Provide the [x, y] coordinate of the cell's center where the given text is located.  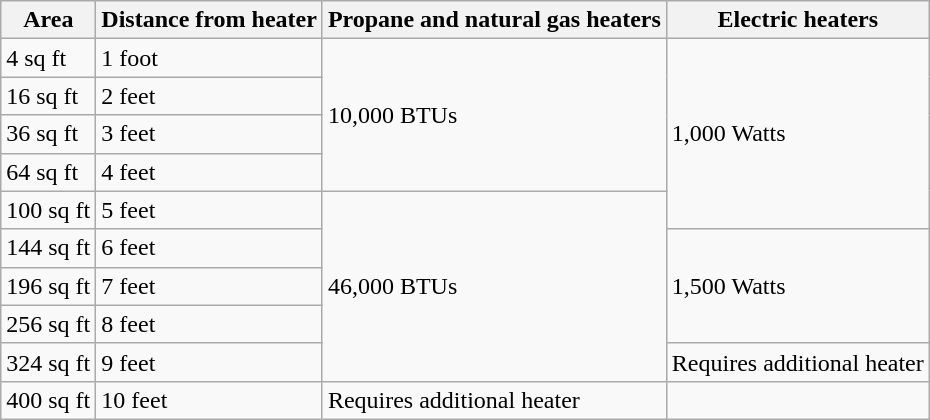
2 feet [210, 96]
5 feet [210, 210]
16 sq ft [48, 96]
1,000 Watts [798, 134]
7 feet [210, 286]
Area [48, 20]
9 feet [210, 362]
324 sq ft [48, 362]
46,000 BTUs [494, 286]
1,500 Watts [798, 286]
36 sq ft [48, 134]
10 feet [210, 400]
Propane and natural gas heaters [494, 20]
144 sq ft [48, 248]
6 feet [210, 248]
4 sq ft [48, 58]
Distance from heater [210, 20]
100 sq ft [48, 210]
64 sq ft [48, 172]
1 foot [210, 58]
10,000 BTUs [494, 115]
Electric heaters [798, 20]
400 sq ft [48, 400]
8 feet [210, 324]
256 sq ft [48, 324]
3 feet [210, 134]
196 sq ft [48, 286]
4 feet [210, 172]
